Identify which cell holds the provided text, then report its [x, y] central coordinate. 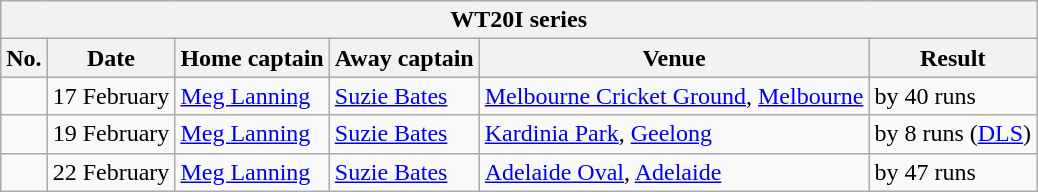
Date [111, 58]
Melbourne Cricket Ground, Melbourne [674, 96]
22 February [111, 172]
Venue [674, 58]
Adelaide Oval, Adelaide [674, 172]
by 8 runs (DLS) [953, 134]
17 February [111, 96]
WT20I series [519, 20]
by 40 runs [953, 96]
Result [953, 58]
Kardinia Park, Geelong [674, 134]
Away captain [404, 58]
No. [24, 58]
by 47 runs [953, 172]
Home captain [252, 58]
19 February [111, 134]
